Output the (X, Y) coordinate of the center of the cell containing the given text.  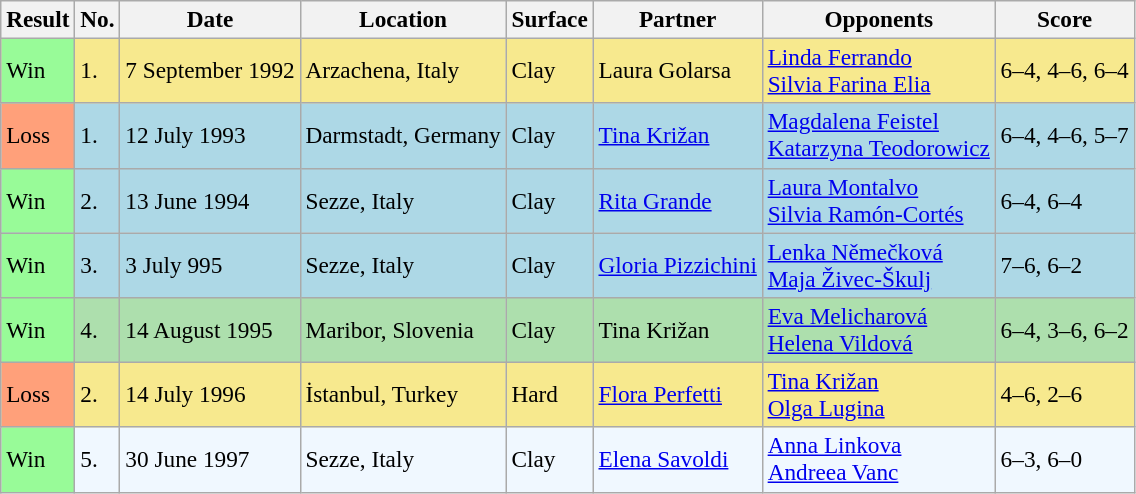
14 August 1995 (210, 330)
Tina Križan Olga Lugina (878, 394)
6–3, 6–0 (1064, 460)
Arzachena, Italy (403, 70)
7 September 1992 (210, 70)
Laura Golarsa (678, 70)
Result (38, 19)
4. (98, 330)
3 July 995 (210, 264)
5. (98, 460)
Lenka Němečková Maja Živec-Škulj (878, 264)
3. (98, 264)
Flora Perfetti (678, 394)
Hard (550, 394)
Elena Savoldi (678, 460)
12 July 1993 (210, 136)
Score (1064, 19)
Laura Montalvo Silvia Ramón-Cortés (878, 200)
4–6, 2–6 (1064, 394)
14 July 1996 (210, 394)
7–6, 6–2 (1064, 264)
Eva Melicharová Helena Vildová (878, 330)
6–4, 3–6, 6–2 (1064, 330)
Maribor, Slovenia (403, 330)
13 June 1994 (210, 200)
Partner (678, 19)
6–4, 4–6, 5–7 (1064, 136)
Gloria Pizzichini (678, 264)
İstanbul, Turkey (403, 394)
Linda Ferrando Silvia Farina Elia (878, 70)
Rita Grande (678, 200)
30 June 1997 (210, 460)
Surface (550, 19)
Opponents (878, 19)
No. (98, 19)
Darmstadt, Germany (403, 136)
Location (403, 19)
Magdalena Feistel Katarzyna Teodorowicz (878, 136)
Date (210, 19)
Anna Linkova Andreea Vanc (878, 460)
6–4, 4–6, 6–4 (1064, 70)
6–4, 6–4 (1064, 200)
